Provide the (x, y) coordinate of the cell's center where the given text is located.  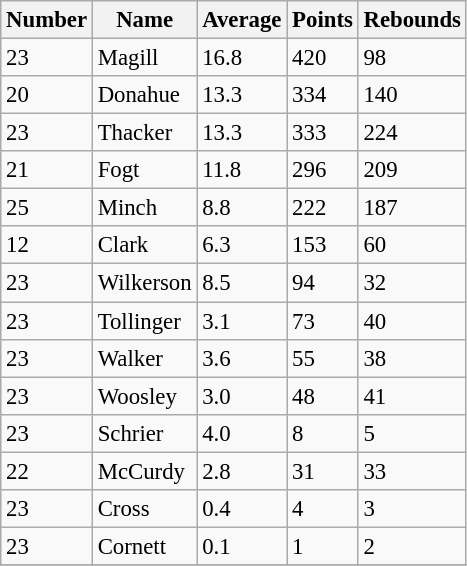
3.0 (242, 396)
222 (322, 208)
22 (47, 471)
6.3 (242, 245)
16.8 (242, 58)
187 (412, 208)
Rebounds (412, 20)
40 (412, 321)
333 (322, 133)
140 (412, 95)
60 (412, 245)
3.6 (242, 358)
Tollinger (144, 321)
Number (47, 20)
Cornett (144, 546)
Minch (144, 208)
Wilkerson (144, 283)
2 (412, 546)
Woosley (144, 396)
4.0 (242, 433)
32 (412, 283)
3.1 (242, 321)
98 (412, 58)
0.1 (242, 546)
Average (242, 20)
8.5 (242, 283)
8 (322, 433)
Points (322, 20)
Schrier (144, 433)
73 (322, 321)
12 (47, 245)
296 (322, 170)
94 (322, 283)
Name (144, 20)
33 (412, 471)
224 (412, 133)
8.8 (242, 208)
Walker (144, 358)
38 (412, 358)
20 (47, 95)
Donahue (144, 95)
153 (322, 245)
11.8 (242, 170)
Magill (144, 58)
25 (47, 208)
21 (47, 170)
334 (322, 95)
209 (412, 170)
2.8 (242, 471)
0.4 (242, 509)
55 (322, 358)
Clark (144, 245)
McCurdy (144, 471)
31 (322, 471)
Cross (144, 509)
4 (322, 509)
41 (412, 396)
5 (412, 433)
48 (322, 396)
Thacker (144, 133)
Fogt (144, 170)
420 (322, 58)
1 (322, 546)
3 (412, 509)
